Find where the given text appears and provide that cell's center as (X, Y) coordinate. 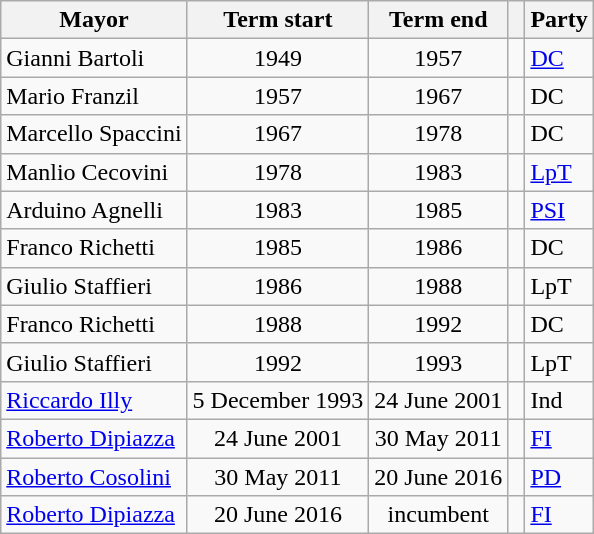
Riccardo Illy (94, 400)
Party (559, 20)
Mario Franzil (94, 96)
Term end (438, 20)
Roberto Cosolini (94, 477)
Term start (278, 20)
PSI (559, 210)
PD (559, 477)
incumbent (438, 515)
Marcello Spaccini (94, 134)
Arduino Agnelli (94, 210)
1993 (438, 362)
Manlio Cecovini (94, 172)
Ind (559, 400)
Gianni Bartoli (94, 58)
5 December 1993 (278, 400)
Mayor (94, 20)
1949 (278, 58)
